Extract the (X, Y) coordinate from the center of the cell holding the provided text.  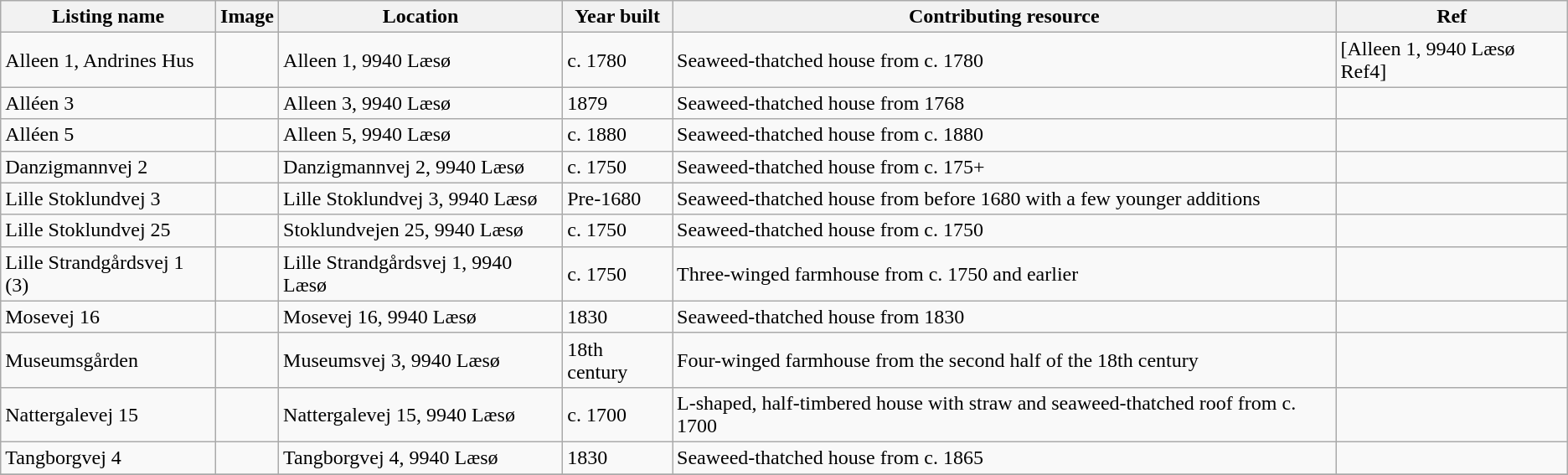
L-shaped, half-timbered house with straw and seaweed-thatched roof from c. 1700 (1004, 414)
Alleen 3, 9940 Læsø (420, 103)
Lille Stoklundvej 25 (109, 230)
Danzigmannvej 2, 9940 Læsø (420, 167)
Tangborgvej 4, 9940 Læsø (420, 457)
Alleen 1, 9940 Læsø (420, 60)
Alleen 1, Andrines Hus (109, 60)
Museumsvej 3, 9940 Læsø (420, 360)
Alléen 5 (109, 135)
Mosevej 16, 9940 Læsø (420, 317)
c. 1880 (618, 135)
Seaweed-thatched house from 1768 (1004, 103)
1879 (618, 103)
Stoklundvejen 25, 9940 Læsø (420, 230)
Seaweed-thatched house from c. 1750 (1004, 230)
Ref (1452, 17)
Lille Strandgårdsvej 1 (3) (109, 273)
Tangborgvej 4 (109, 457)
Alleen 5, 9940 Læsø (420, 135)
Contributing resource (1004, 17)
Nattergalevej 15 (109, 414)
Seaweed-thatched house from c. 175+ (1004, 167)
c. 1700 (618, 414)
c. 1780 (618, 60)
Pre-1680 (618, 199)
Location (420, 17)
Alléen 3 (109, 103)
Lille Stoklundvej 3, 9940 Læsø (420, 199)
18th century (618, 360)
Seaweed-thatched house from 1830 (1004, 317)
Three-winged farmhouse from c. 1750 and earlier (1004, 273)
Year built (618, 17)
Seaweed-thatched house from before 1680 with a few younger additions (1004, 199)
Nattergalevej 15, 9940 Læsø (420, 414)
Listing name (109, 17)
Four-winged farmhouse from the second half of the 18th century (1004, 360)
[Alleen 1, 9940 Læsø Ref4] (1452, 60)
Lille Stoklundvej 3 (109, 199)
Seaweed-thatched house from c. 1865 (1004, 457)
Museumsgården (109, 360)
Seaweed-thatched house from c. 1880 (1004, 135)
Lille Strandgårdsvej 1, 9940 Læsø (420, 273)
Danzigmannvej 2 (109, 167)
Image (248, 17)
Seaweed-thatched house from c. 1780 (1004, 60)
Mosevej 16 (109, 317)
